For the text-containing cell, return its midpoint in [x, y] coordinate format. 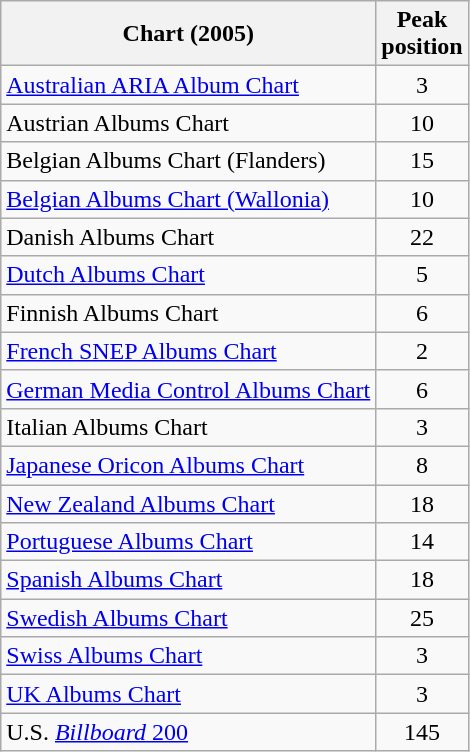
25 [422, 618]
15 [422, 161]
Japanese Oricon Albums Chart [188, 465]
German Media Control Albums Chart [188, 389]
5 [422, 275]
Austrian Albums Chart [188, 123]
Chart (2005) [188, 34]
French SNEP Albums Chart [188, 351]
Portuguese Albums Chart [188, 542]
14 [422, 542]
Dutch Albums Chart [188, 275]
22 [422, 237]
8 [422, 465]
Peakposition [422, 34]
Belgian Albums Chart (Flanders) [188, 161]
UK Albums Chart [188, 694]
Belgian Albums Chart (Wallonia) [188, 199]
U.S. Billboard 200 [188, 732]
2 [422, 351]
145 [422, 732]
Finnish Albums Chart [188, 313]
Italian Albums Chart [188, 427]
Swiss Albums Chart [188, 656]
Australian ARIA Album Chart [188, 85]
Danish Albums Chart [188, 237]
Spanish Albums Chart [188, 580]
Swedish Albums Chart [188, 618]
New Zealand Albums Chart [188, 503]
